From the cell containing the given text, extract its center point as [x, y] coordinate. 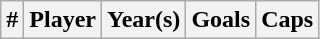
# [12, 20]
Year(s) [144, 20]
Goals [221, 20]
Caps [288, 20]
Player [63, 20]
